Output the (x, y) coordinate of the center of the cell containing the given text.  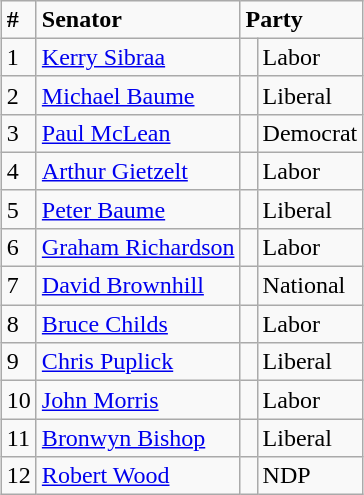
2 (18, 95)
Bronwyn Bishop (138, 438)
Bruce Childs (138, 324)
NDP (310, 476)
4 (18, 171)
Kerry Sibraa (138, 57)
Arthur Gietzelt (138, 171)
National (310, 286)
11 (18, 438)
1 (18, 57)
10 (18, 400)
8 (18, 324)
Party (302, 19)
6 (18, 247)
Graham Richardson (138, 247)
Peter Baume (138, 209)
Senator (138, 19)
Chris Puplick (138, 362)
Paul McLean (138, 133)
12 (18, 476)
Michael Baume (138, 95)
Democrat (310, 133)
Robert Wood (138, 476)
9 (18, 362)
# (18, 19)
5 (18, 209)
3 (18, 133)
David Brownhill (138, 286)
John Morris (138, 400)
7 (18, 286)
